Scan for the cell matching the given text and deliver its [X, Y] coordinate at center. 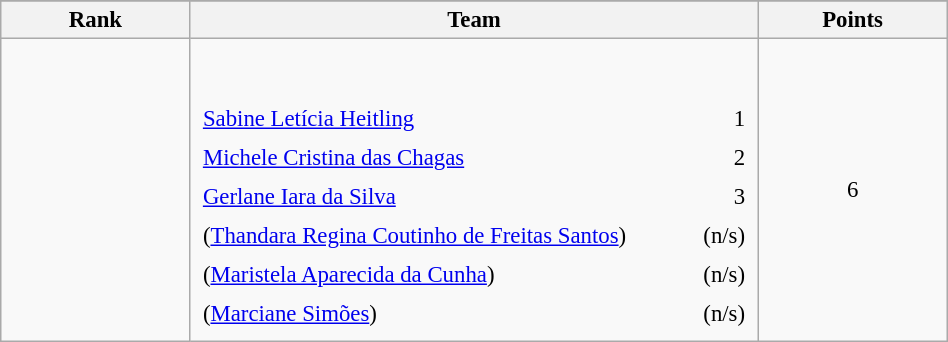
3 [721, 197]
Michele Cristina das Chagas [444, 158]
(Thandara Regina Coutinho de Freitas Santos) [444, 236]
2 [721, 158]
Points [852, 20]
(Marciane Simões) [444, 314]
6 [852, 190]
Rank [96, 20]
Team [474, 20]
Gerlane Iara da Silva [444, 197]
(Maristela Aparecida da Cunha) [444, 275]
1 [721, 119]
Sabine Letícia Heitling [444, 119]
